Capture the cell that displays the provided text and extract its [x, y] central coordinate. 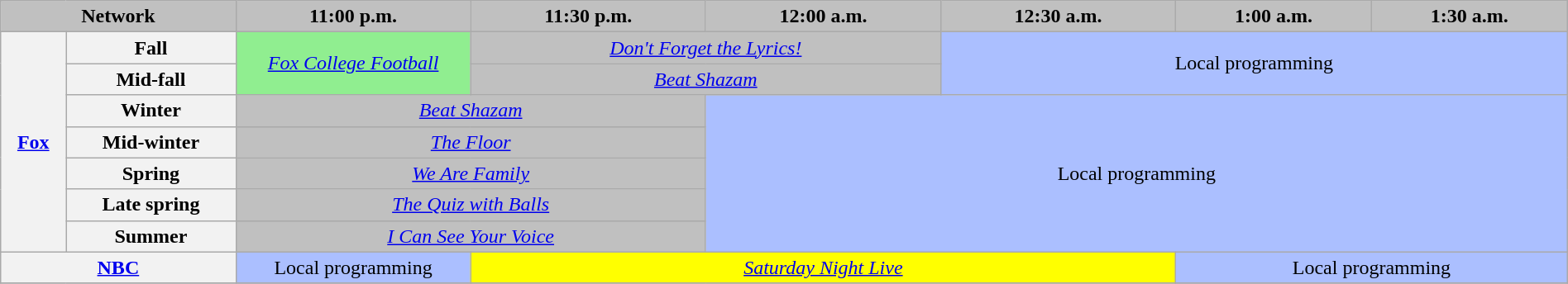
Fox College Football [353, 64]
Saturday Night Live [823, 267]
Winter [151, 111]
Fall [151, 48]
1:30 a.m. [1469, 17]
Don't Forget the Lyrics! [705, 48]
Spring [151, 173]
NBC [118, 267]
Mid-fall [151, 79]
11:00 p.m. [353, 17]
11:30 p.m. [588, 17]
We Are Family [471, 173]
12:30 a.m. [1058, 17]
Network [118, 17]
12:00 a.m. [823, 17]
Mid-winter [151, 142]
1:00 a.m. [1274, 17]
Summer [151, 236]
Late spring [151, 205]
The Floor [471, 142]
I Can See Your Voice [471, 236]
The Quiz with Balls [471, 205]
Fox [33, 142]
